Return the [X, Y] coordinate for the center point of the cell that contains the specified text.  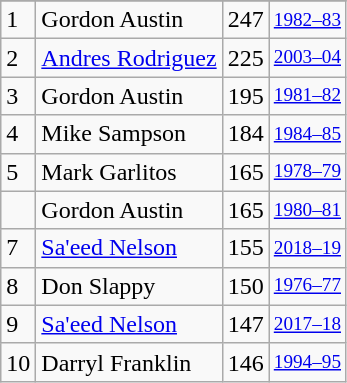
1976–77 [307, 286]
1994–95 [307, 362]
1978–79 [307, 172]
7 [18, 248]
247 [246, 20]
10 [18, 362]
150 [246, 286]
Mike Sampson [129, 134]
2 [18, 58]
184 [246, 134]
1981–82 [307, 96]
146 [246, 362]
1984–85 [307, 134]
225 [246, 58]
Don Slappy [129, 286]
3 [18, 96]
Darryl Franklin [129, 362]
9 [18, 324]
Mark Garlitos [129, 172]
2003–04 [307, 58]
155 [246, 248]
8 [18, 286]
2017–18 [307, 324]
4 [18, 134]
1982–83 [307, 20]
1 [18, 20]
5 [18, 172]
1980–81 [307, 210]
Andres Rodriguez [129, 58]
147 [246, 324]
2018–19 [307, 248]
195 [246, 96]
